Search for the cell housing the specified text and yield its (X, Y) center coordinate. 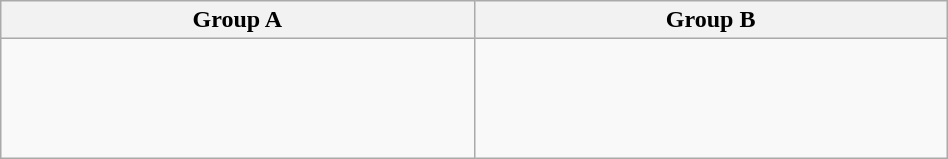
Group B (710, 20)
Group A (238, 20)
